Detect which cell encompasses the target text, then output its [X, Y] center coordinate. 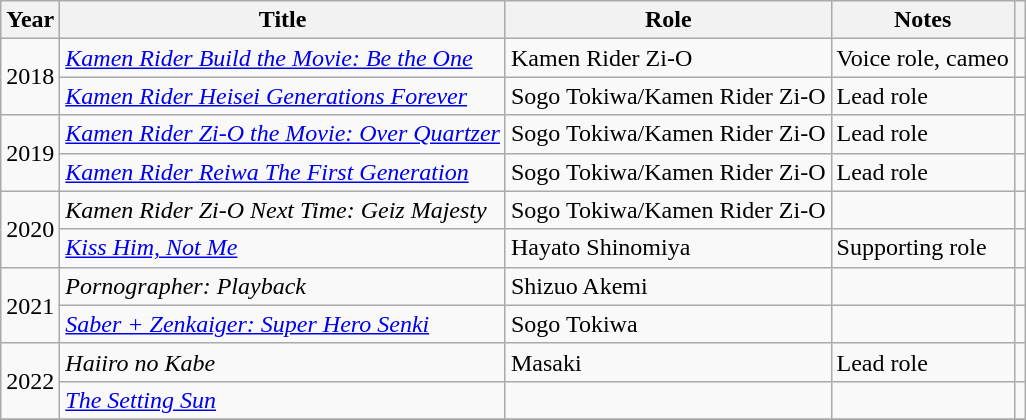
Saber + Zenkaiger: Super Hero Senki [283, 324]
Kamen Rider Reiwa The First Generation [283, 172]
Year [30, 20]
Pornographer: Playback [283, 286]
Masaki [668, 362]
Voice role, cameo [922, 58]
The Setting Sun [283, 400]
Title [283, 20]
Kamen Rider Zi-O [668, 58]
Kamen Rider Build the Movie: Be the One [283, 58]
Supporting role [922, 248]
Role [668, 20]
Shizuo Akemi [668, 286]
2019 [30, 153]
2018 [30, 77]
Haiiro no Kabe [283, 362]
2020 [30, 229]
Kamen Rider Zi-O Next Time: Geiz Majesty [283, 210]
Sogo Tokiwa [668, 324]
Kamen Rider Zi-O the Movie: Over Quartzer [283, 134]
Kiss Him, Not Me [283, 248]
Notes [922, 20]
Kamen Rider Heisei Generations Forever [283, 96]
2021 [30, 305]
Hayato Shinomiya [668, 248]
2022 [30, 381]
